Provide the [X, Y] coordinate of the cell's center where the given text is located.  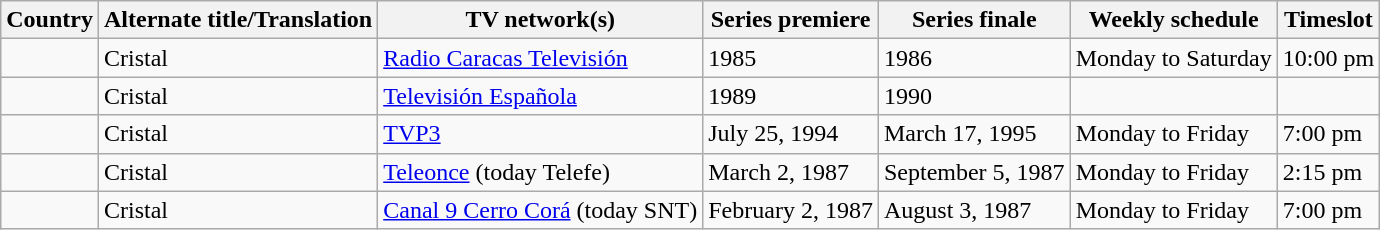
Monday to Saturday [1174, 58]
August 3, 1987 [974, 210]
1986 [974, 58]
March 17, 1995 [974, 134]
Alternate title/Translation [238, 20]
Televisión Española [540, 96]
1985 [791, 58]
Radio Caracas Televisión [540, 58]
2:15 pm [1328, 172]
Series finale [974, 20]
March 2, 1987 [791, 172]
Teleonce (today Telefe) [540, 172]
TV network(s) [540, 20]
February 2, 1987 [791, 210]
TVP3 [540, 134]
September 5, 1987 [974, 172]
Series premiere [791, 20]
Timeslot [1328, 20]
10:00 pm [1328, 58]
Country [50, 20]
1989 [791, 96]
Weekly schedule [1174, 20]
1990 [974, 96]
July 25, 1994 [791, 134]
Canal 9 Cerro Corá (today SNT) [540, 210]
